Locate the cell with the specified text and output its (X, Y) center coordinate. 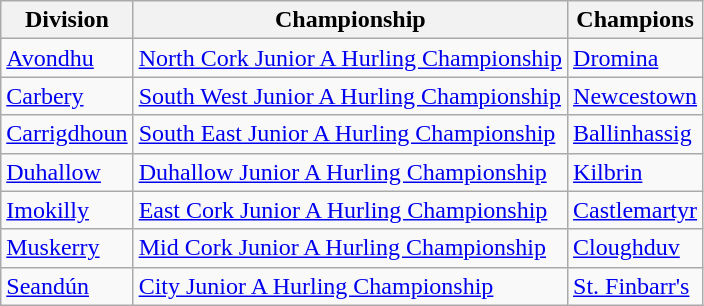
Seandún (67, 286)
St. Finbarr's (636, 286)
North Cork Junior A Hurling Championship (350, 58)
Championship (350, 20)
East Cork Junior A Hurling Championship (350, 210)
Duhallow Junior A Hurling Championship (350, 172)
Muskerry (67, 248)
South East Junior A Hurling Championship (350, 134)
Cloughduv (636, 248)
Division (67, 20)
Avondhu (67, 58)
Carrigdhoun (67, 134)
Mid Cork Junior A Hurling Championship (350, 248)
City Junior A Hurling Championship (350, 286)
Imokilly (67, 210)
Kilbrin (636, 172)
Champions (636, 20)
Newcestown (636, 96)
South West Junior A Hurling Championship (350, 96)
Ballinhassig (636, 134)
Dromina (636, 58)
Castlemartyr (636, 210)
Carbery (67, 96)
Duhallow (67, 172)
